Determine the (X, Y) coordinate at the center of the cell enclosing the given text.  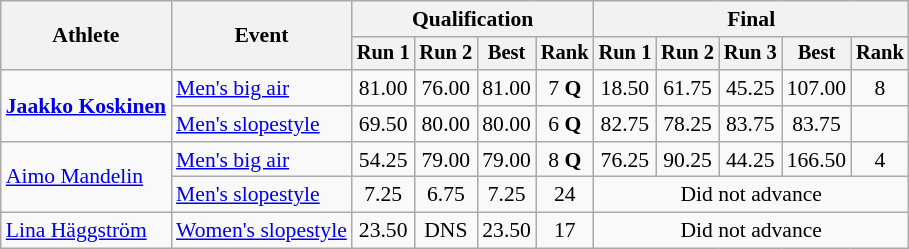
90.25 (688, 160)
61.75 (688, 88)
Jaakko Koskinen (86, 106)
4 (880, 160)
166.50 (816, 160)
69.50 (384, 124)
7 Q (565, 88)
Final (752, 19)
76.25 (626, 160)
DNS (446, 231)
6.75 (446, 195)
6 Q (565, 124)
Event (262, 36)
Aimo Mandelin (86, 178)
107.00 (816, 88)
8 Q (565, 160)
76.00 (446, 88)
24 (565, 195)
Run 3 (750, 54)
78.25 (688, 124)
54.25 (384, 160)
44.25 (750, 160)
Lina Häggström (86, 231)
Women's slopestyle (262, 231)
82.75 (626, 124)
Athlete (86, 36)
17 (565, 231)
Qualification (473, 19)
18.50 (626, 88)
8 (880, 88)
45.25 (750, 88)
